Provide the (X, Y) coordinate of the cell's center where the given text is located.  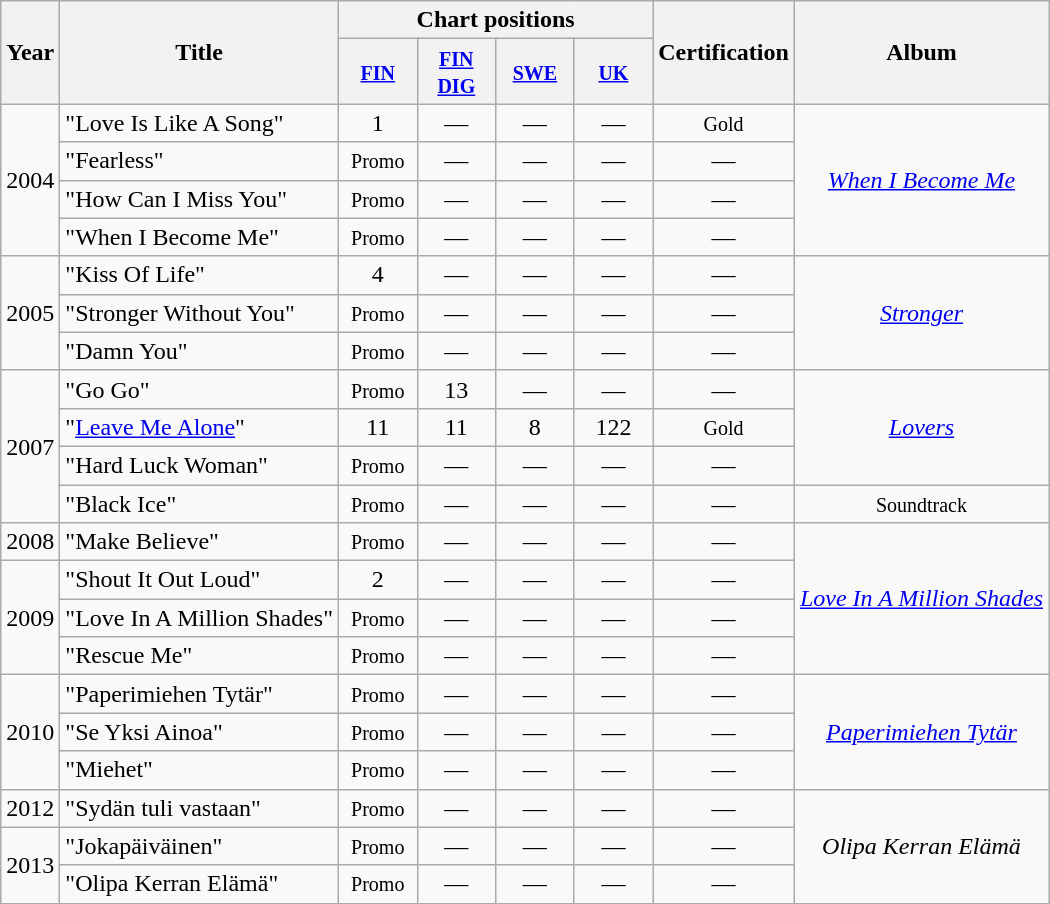
"How Can I Miss You" (200, 199)
Year (30, 52)
"Go Go" (200, 389)
"Love Is Like A Song" (200, 123)
When I Become Me (921, 180)
"Sydän tuli vastaan" (200, 808)
"Miehet" (200, 770)
Lovers (921, 427)
"Damn You" (200, 351)
2009 (30, 618)
"Jokapäiväinen" (200, 846)
"Rescue Me" (200, 656)
FIN (378, 72)
Chart positions (495, 20)
SWE (536, 72)
2010 (30, 732)
"Black Ice" (200, 503)
13 (456, 389)
"Make Believe" (200, 542)
"Se Yksi Ainoa" (200, 732)
8 (536, 427)
Soundtrack (921, 503)
2 (378, 580)
2005 (30, 313)
Paperimiehen Tytär (921, 732)
FIN DIG (456, 72)
UK (614, 72)
122 (614, 427)
"Leave Me Alone" (200, 427)
4 (378, 275)
2007 (30, 446)
2013 (30, 865)
1 (378, 123)
Certification (724, 52)
Olipa Kerran Elämä (921, 846)
"Paperimiehen Tytär" (200, 694)
2012 (30, 808)
2004 (30, 180)
"Love In A Million Shades" (200, 618)
Album (921, 52)
"Kiss Of Life" (200, 275)
Title (200, 52)
"Fearless" (200, 161)
"Olipa Kerran Elämä" (200, 884)
"Hard Luck Woman" (200, 465)
Stronger (921, 313)
2008 (30, 542)
"Stronger Without You" (200, 313)
Love In A Million Shades (921, 599)
"When I Become Me" (200, 237)
"Shout It Out Loud" (200, 580)
